Pinpoint the cell where the given text exists, returning its [x, y] midpoint coordinate. 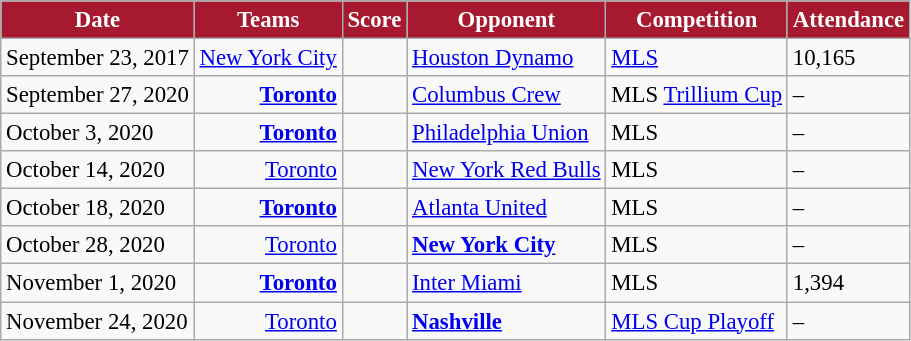
Date [98, 20]
September 27, 2020 [98, 95]
Philadelphia Union [506, 133]
Columbus Crew [506, 95]
October 14, 2020 [98, 170]
October 3, 2020 [98, 133]
1,394 [848, 283]
Inter Miami [506, 283]
10,165 [848, 58]
Score [374, 20]
September 23, 2017 [98, 58]
October 18, 2020 [98, 208]
November 24, 2020 [98, 321]
New York Red Bulls [506, 170]
Attendance [848, 20]
November 1, 2020 [98, 283]
Teams [268, 20]
MLS Trillium Cup [697, 95]
Atlanta United [506, 208]
Opponent [506, 20]
Competition [697, 20]
MLS Cup Playoff [697, 321]
Nashville [506, 321]
October 28, 2020 [98, 245]
Houston Dynamo [506, 58]
